Determine the [X, Y] coordinate at the center of the cell enclosing the given text.  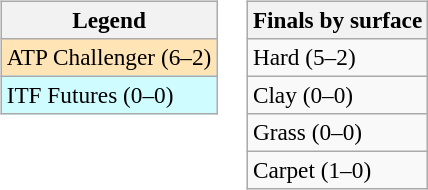
ITF Futures (0–0) [108, 95]
Hard (5–2) [337, 57]
Legend [108, 20]
Clay (0–0) [337, 95]
Carpet (1–0) [337, 171]
ATP Challenger (6–2) [108, 57]
Grass (0–0) [337, 133]
Finals by surface [337, 20]
